Detect which cell encompasses the target text, then output its (X, Y) center coordinate. 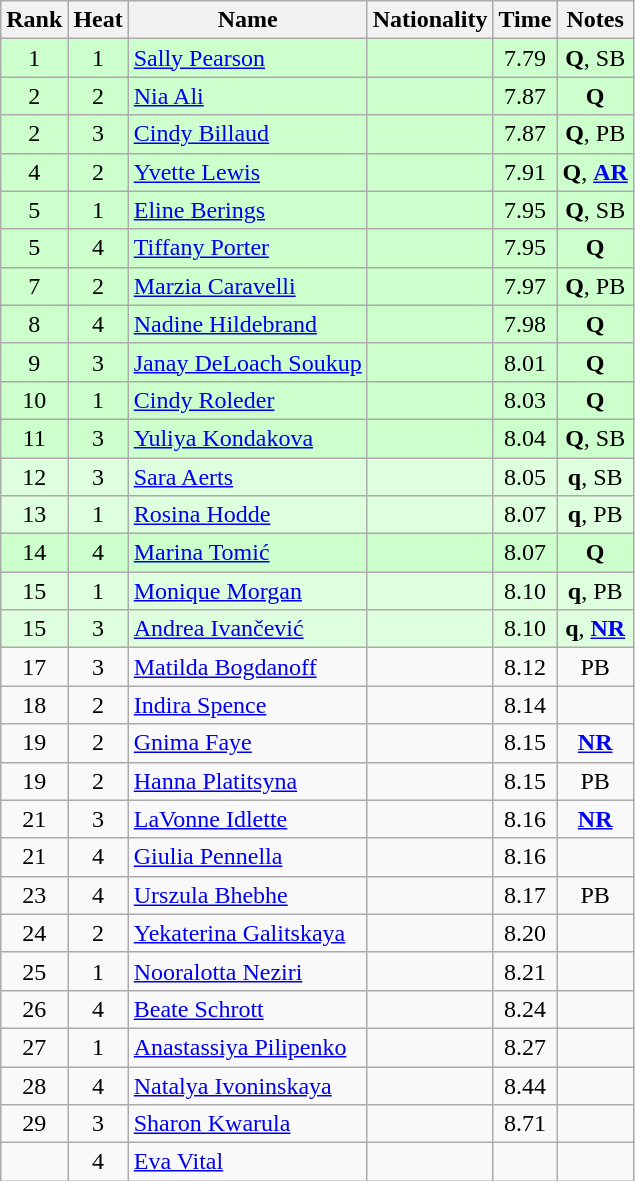
8.01 (525, 362)
27 (34, 1047)
28 (34, 1085)
7.91 (525, 172)
Monique Morgan (248, 591)
9 (34, 362)
8.24 (525, 1009)
Hanna Platitsyna (248, 781)
8.44 (525, 1085)
Giulia Pennella (248, 857)
Sara Aerts (248, 477)
23 (34, 895)
Notes (595, 20)
Nooralotta Neziri (248, 971)
Sharon Kwarula (248, 1124)
10 (34, 400)
Cindy Billaud (248, 134)
8.27 (525, 1047)
8.14 (525, 705)
LaVonne Idlette (248, 819)
q, SB (595, 477)
Marina Tomić (248, 553)
Nia Ali (248, 96)
18 (34, 705)
Natalya Ivoninskaya (248, 1085)
25 (34, 971)
13 (34, 515)
Nationality (430, 20)
Eva Vital (248, 1162)
7.79 (525, 58)
Tiffany Porter (248, 248)
Indira Spence (248, 705)
Eline Berings (248, 210)
8.12 (525, 667)
Andrea Ivančević (248, 629)
Rank (34, 20)
8 (34, 324)
Yuliya Kondakova (248, 438)
Cindy Roleder (248, 400)
8.05 (525, 477)
8.20 (525, 933)
Urszula Bhebhe (248, 895)
8.17 (525, 895)
Time (525, 20)
Yekaterina Galitskaya (248, 933)
Gnima Faye (248, 743)
Heat (98, 20)
Q, AR (595, 172)
Yvette Lewis (248, 172)
Marzia Caravelli (248, 286)
Sally Pearson (248, 58)
Beate Schrott (248, 1009)
Anastassiya Pilipenko (248, 1047)
8.03 (525, 400)
17 (34, 667)
7.98 (525, 324)
26 (34, 1009)
8.04 (525, 438)
Rosina Hodde (248, 515)
7 (34, 286)
Nadine Hildebrand (248, 324)
8.21 (525, 971)
14 (34, 553)
12 (34, 477)
7.97 (525, 286)
Matilda Bogdanoff (248, 667)
29 (34, 1124)
24 (34, 933)
Janay DeLoach Soukup (248, 362)
8.71 (525, 1124)
q, NR (595, 629)
11 (34, 438)
Name (248, 20)
